Pinpoint the cell where the given text exists, returning its [X, Y] midpoint coordinate. 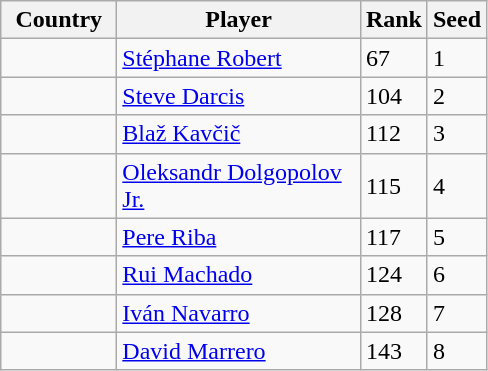
128 [394, 313]
Country [59, 20]
104 [394, 96]
Iván Navarro [239, 313]
3 [456, 134]
143 [394, 351]
Stéphane Robert [239, 58]
67 [394, 58]
1 [456, 58]
2 [456, 96]
Steve Darcis [239, 96]
112 [394, 134]
6 [456, 275]
8 [456, 351]
124 [394, 275]
David Marrero [239, 351]
Pere Riba [239, 237]
Rui Machado [239, 275]
Blaž Kavčič [239, 134]
117 [394, 237]
5 [456, 237]
4 [456, 186]
115 [394, 186]
Seed [456, 20]
Oleksandr Dolgopolov Jr. [239, 186]
Rank [394, 20]
Player [239, 20]
7 [456, 313]
